Output the (x, y) coordinate of the center of the cell containing the given text.  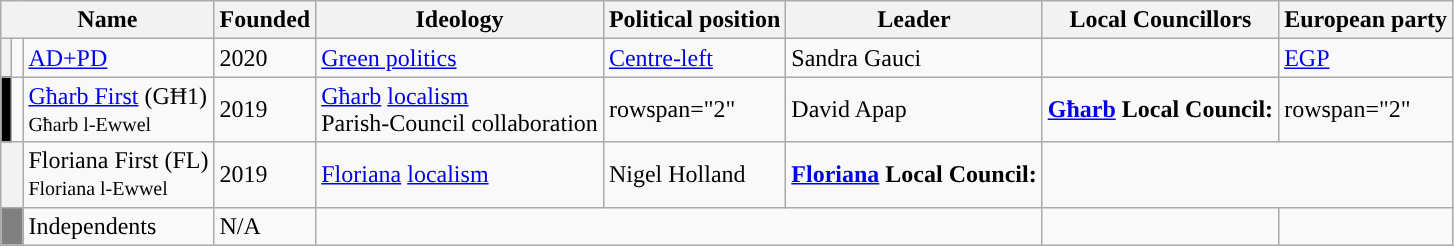
Centre-left (694, 58)
Nigel Holland (694, 174)
Founded (265, 20)
Leader (914, 20)
Floriana First (FL)Floriana l-Ewwel (118, 174)
2020 (265, 58)
Name (108, 20)
Floriana Local Council: (914, 174)
Għarb Local Council: (1160, 110)
Green politics (460, 58)
David Apap (914, 110)
European party (1366, 20)
EGP (1366, 58)
Sandra Gauci (914, 58)
AD+PD (118, 58)
N/A (265, 226)
Għarb localismParish-Council collaboration (460, 110)
Local Councillors (1160, 20)
Għarb First (GĦ1)Għarb l-Ewwel (118, 110)
Independents (118, 226)
Ideology (460, 20)
Political position (694, 20)
Floriana localism (460, 174)
